Find where the given text appears and provide that cell's center as [X, Y] coordinate. 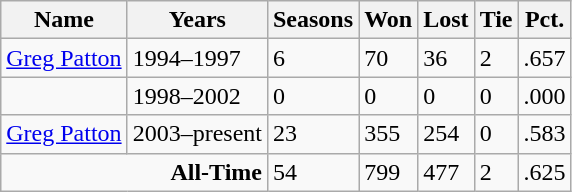
Pct. [544, 20]
.625 [544, 172]
1994–1997 [197, 58]
2003–present [197, 134]
23 [312, 134]
Won [388, 20]
.657 [544, 58]
477 [446, 172]
.583 [544, 134]
Years [197, 20]
Tie [496, 20]
799 [388, 172]
70 [388, 58]
All-Time [134, 172]
355 [388, 134]
Seasons [312, 20]
Lost [446, 20]
1998–2002 [197, 96]
254 [446, 134]
54 [312, 172]
36 [446, 58]
Name [64, 20]
6 [312, 58]
.000 [544, 96]
